Return [x, y] of the center of cell containing provided text 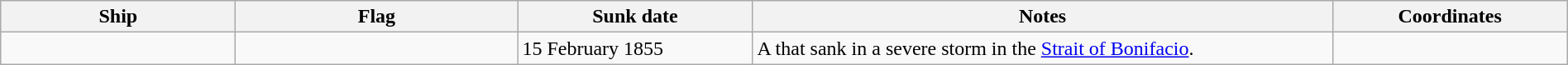
Ship [118, 17]
A that sank in a severe storm in the Strait of Bonifacio. [1042, 48]
Notes [1042, 17]
Coordinates [1450, 17]
Flag [377, 17]
15 February 1855 [635, 48]
Sunk date [635, 17]
